Return the [x, y] coordinate for the center point of the cell that contains the specified text.  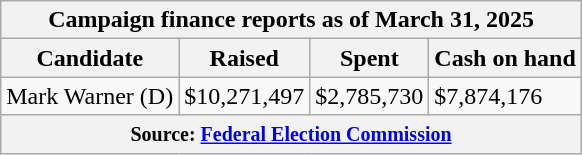
$10,271,497 [244, 96]
Source: Federal Election Commission [292, 134]
$2,785,730 [370, 96]
Campaign finance reports as of March 31, 2025 [292, 20]
$7,874,176 [505, 96]
Candidate [90, 58]
Mark Warner (D) [90, 96]
Spent [370, 58]
Raised [244, 58]
Cash on hand [505, 58]
